Identify which cell holds the provided text, then report its (x, y) central coordinate. 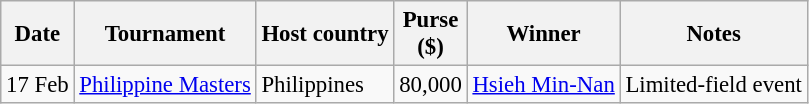
17 Feb (38, 85)
Philippine Masters (165, 85)
Hsieh Min-Nan (544, 85)
Purse($) (430, 34)
80,000 (430, 85)
Winner (544, 34)
Date (38, 34)
Notes (714, 34)
Limited-field event (714, 85)
Host country (325, 34)
Tournament (165, 34)
Philippines (325, 85)
